Search for the cell housing the specified text and yield its [X, Y] center coordinate. 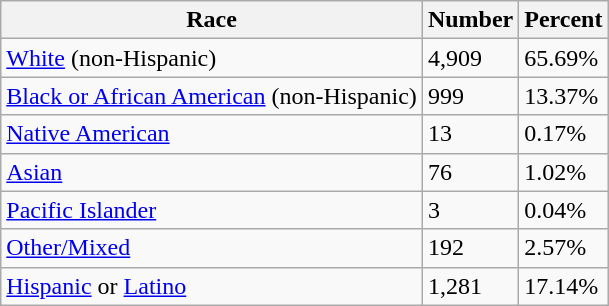
999 [470, 96]
4,909 [470, 58]
Number [470, 20]
192 [470, 248]
Percent [564, 20]
Race [212, 20]
Native American [212, 134]
0.04% [564, 210]
3 [470, 210]
0.17% [564, 134]
Other/Mixed [212, 248]
13 [470, 134]
Black or African American (non-Hispanic) [212, 96]
17.14% [564, 286]
76 [470, 172]
1.02% [564, 172]
65.69% [564, 58]
13.37% [564, 96]
Pacific Islander [212, 210]
2.57% [564, 248]
Hispanic or Latino [212, 286]
1,281 [470, 286]
White (non-Hispanic) [212, 58]
Asian [212, 172]
